Return the (X, Y) coordinate for the center point of the cell that contains the specified text.  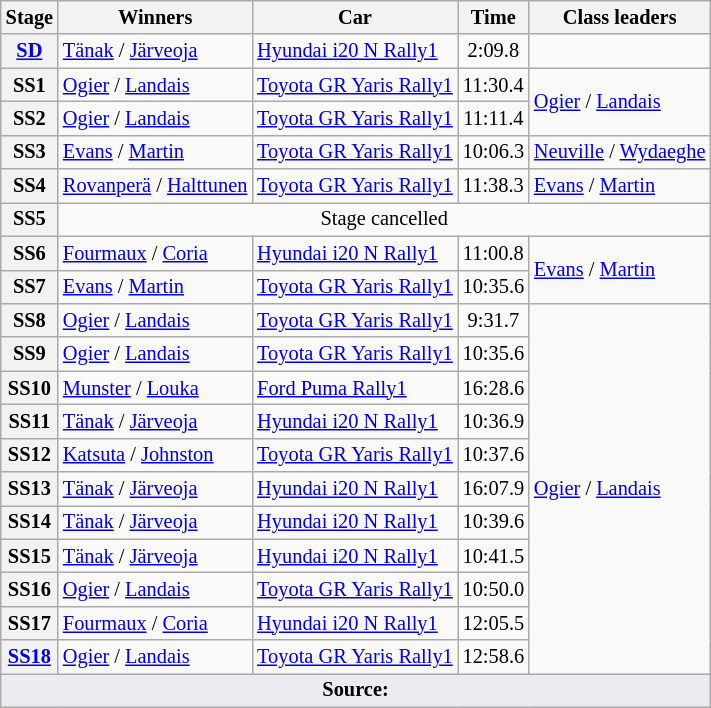
SS18 (30, 657)
11:30.4 (494, 85)
12:58.6 (494, 657)
Class leaders (620, 17)
11:38.3 (494, 186)
Rovanperä / Halttunen (155, 186)
11:00.8 (494, 253)
16:28.6 (494, 388)
SS16 (30, 589)
SS3 (30, 152)
Source: (356, 690)
SS11 (30, 421)
Time (494, 17)
12:05.5 (494, 623)
SS12 (30, 455)
SS10 (30, 388)
2:09.8 (494, 51)
Katsuta / Johnston (155, 455)
Ford Puma Rally1 (354, 388)
SS1 (30, 85)
10:41.5 (494, 556)
SD (30, 51)
SS13 (30, 489)
Neuville / Wydaeghe (620, 152)
SS17 (30, 623)
Car (354, 17)
10:36.9 (494, 421)
Winners (155, 17)
Munster / Louka (155, 388)
SS9 (30, 354)
11:11.4 (494, 118)
16:07.9 (494, 489)
Stage cancelled (384, 219)
SS8 (30, 320)
Stage (30, 17)
SS15 (30, 556)
10:06.3 (494, 152)
10:39.6 (494, 522)
9:31.7 (494, 320)
SS5 (30, 219)
10:50.0 (494, 589)
SS6 (30, 253)
SS7 (30, 287)
10:37.6 (494, 455)
SS2 (30, 118)
SS14 (30, 522)
SS4 (30, 186)
